Pinpoint the cell where the given text exists, returning its (x, y) midpoint coordinate. 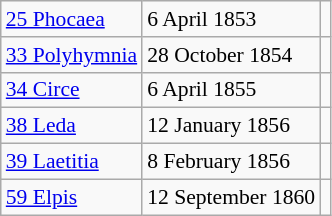
34 Circe (72, 90)
12 September 1860 (231, 197)
38 Leda (72, 126)
39 Laetitia (72, 162)
6 April 1855 (231, 90)
59 Elpis (72, 197)
8 February 1856 (231, 162)
25 Phocaea (72, 19)
12 January 1856 (231, 126)
33 Polyhymnia (72, 55)
6 April 1853 (231, 19)
28 October 1854 (231, 55)
